Return [X, Y] of the center of cell containing provided text 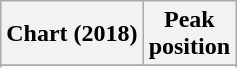
Chart (2018) [72, 34]
Peak position [189, 34]
